Extract the [X, Y] coordinate from the center of the cell holding the provided text.  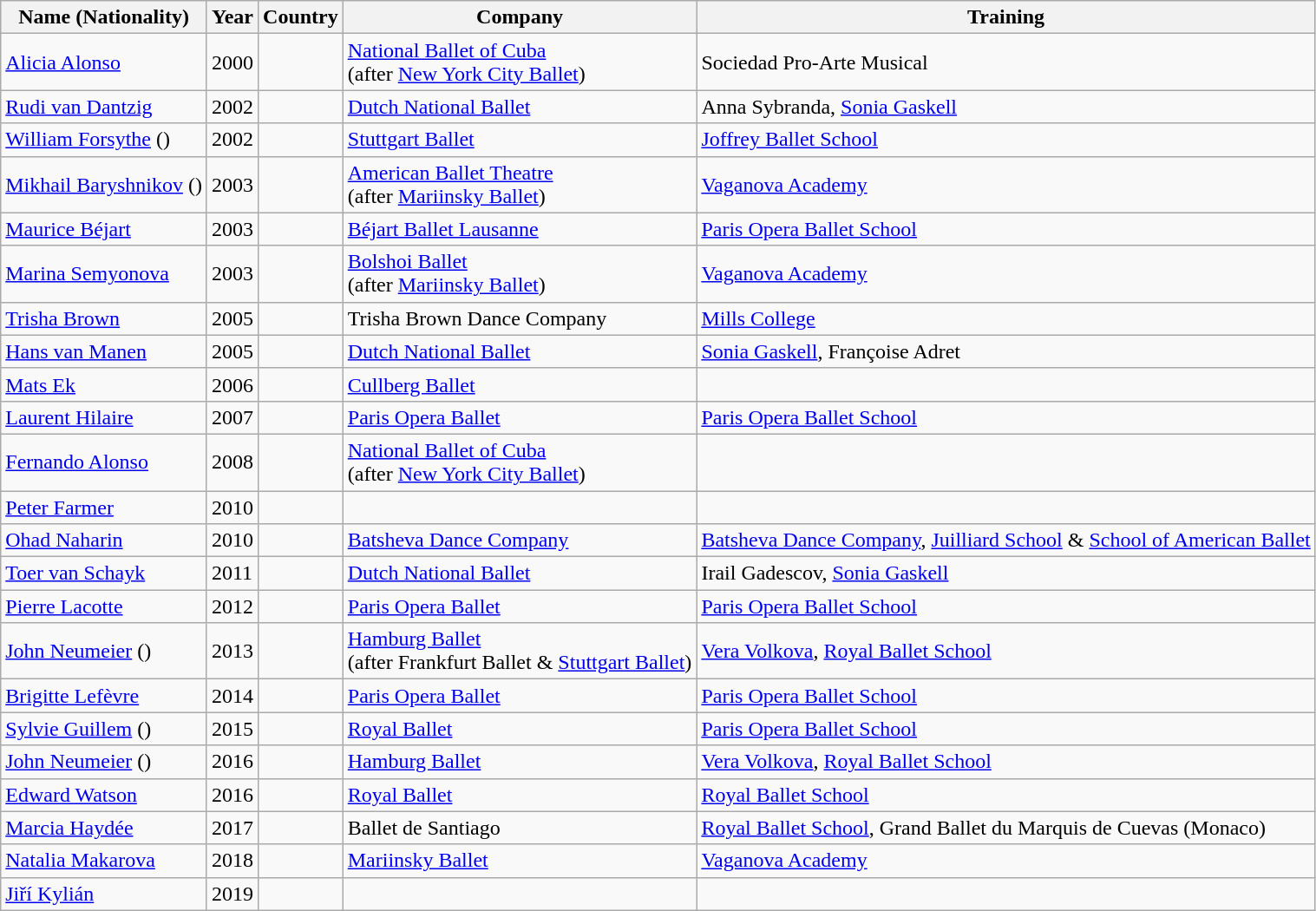
2006 [232, 384]
Marcia Haydée [104, 828]
Pierre Lacotte [104, 606]
Sociedad Pro-Arte Musical [1006, 62]
Natalia Makarova [104, 861]
Hamburg Ballet (after Frankfurt Ballet & Stuttgart Ballet) [520, 651]
2017 [232, 828]
Edward Watson [104, 795]
Stuttgart Ballet [520, 140]
Brigitte Lefèvre [104, 696]
Marina Semyonova [104, 274]
Maurice Béjart [104, 229]
Joffrey Ballet School [1006, 140]
Mills College [1006, 318]
Hamburg Ballet [520, 762]
Mikhail Baryshnikov () [104, 184]
Peter Farmer [104, 508]
Ballet de Santiago [520, 828]
Cullberg Ballet [520, 384]
Bolshoi Ballet (after Mariinsky Ballet) [520, 274]
Rudi van Dantzig [104, 107]
Ohad Naharin [104, 541]
2015 [232, 729]
2014 [232, 696]
2018 [232, 861]
Batsheva Dance Company, Juilliard School & School of American Ballet [1006, 541]
Sylvie Guillem () [104, 729]
Training [1006, 17]
Béjart Ballet Lausanne [520, 229]
2011 [232, 573]
2007 [232, 417]
Irail Gadescov, Sonia Gaskell [1006, 573]
Trisha Brown Dance Company [520, 318]
Name (Nationality) [104, 17]
Year [232, 17]
Country [301, 17]
Toer van Schayk [104, 573]
William Forsythe () [104, 140]
2012 [232, 606]
Laurent Hilaire [104, 417]
2019 [232, 894]
American Ballet Theatre (after Mariinsky Ballet) [520, 184]
Royal Ballet School, Grand Ballet du Marquis de Cuevas (Monaco) [1006, 828]
Company [520, 17]
Jiří Kylián [104, 894]
Mariinsky Ballet [520, 861]
Trisha Brown [104, 318]
Sonia Gaskell, Françoise Adret [1006, 351]
Alicia Alonso [104, 62]
Royal Ballet School [1006, 795]
Anna Sybranda, Sonia Gaskell [1006, 107]
Fernando Alonso [104, 462]
2000 [232, 62]
Mats Ek [104, 384]
Batsheva Dance Company [520, 541]
2013 [232, 651]
Hans van Manen [104, 351]
2008 [232, 462]
